Extract the (x, y) coordinate from the center of the cell holding the provided text.  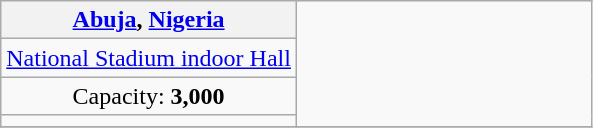
Capacity: 3,000 (149, 96)
National Stadium indoor Hall (149, 58)
Abuja, Nigeria (149, 20)
